Scan for the cell matching the given text and deliver its [x, y] coordinate at center. 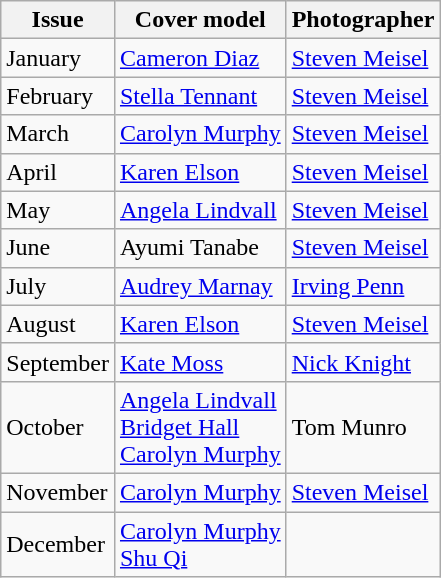
June [58, 248]
Carolyn MurphyShu Qi [200, 544]
Irving Penn [363, 286]
Tom Munro [363, 427]
January [58, 58]
Cover model [200, 20]
September [58, 362]
October [58, 427]
Angela Lindvall [200, 210]
March [58, 134]
Photographer [363, 20]
Stella Tennant [200, 96]
Cameron Diaz [200, 58]
Nick Knight [363, 362]
February [58, 96]
July [58, 286]
August [58, 324]
Ayumi Tanabe [200, 248]
Audrey Marnay [200, 286]
Issue [58, 20]
December [58, 544]
April [58, 172]
Angela Lindvall Bridget Hall Carolyn Murphy [200, 427]
May [58, 210]
November [58, 492]
Kate Moss [200, 362]
